Return the [X, Y] coordinate for the center point of the cell that contains the specified text.  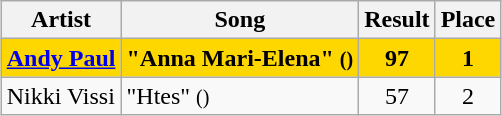
"Htes" () [240, 96]
Song [240, 20]
Andy Paul [61, 58]
57 [397, 96]
Place [468, 20]
"Anna Mari-Elena" () [240, 58]
Artist [61, 20]
Result [397, 20]
1 [468, 58]
Nikki Vissi [61, 96]
97 [397, 58]
2 [468, 96]
